From the cell containing the given text, extract its center point as [X, Y] coordinate. 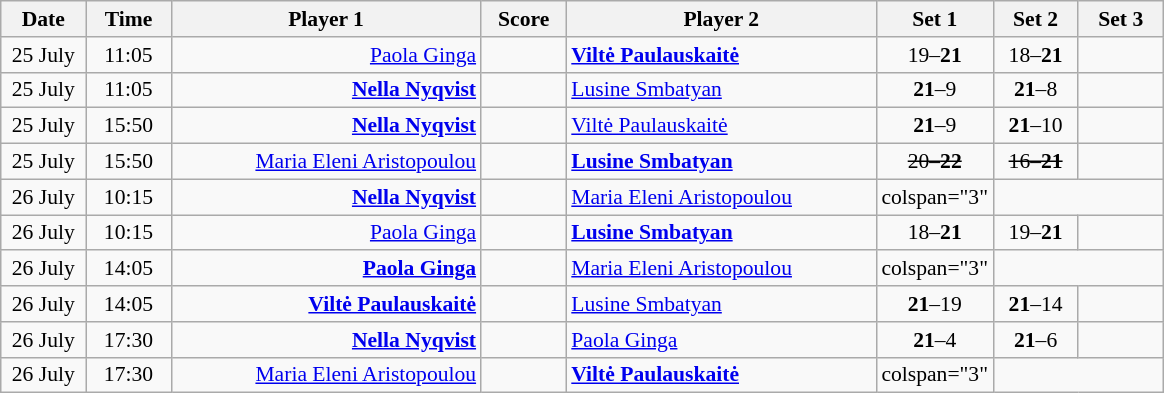
Player 1 [326, 19]
Set 2 [1036, 19]
Player 2 [721, 19]
21–8 [1036, 90]
21–10 [1036, 126]
Set 1 [934, 19]
21–14 [1036, 304]
16–21 [1036, 162]
Score [524, 19]
21–4 [934, 340]
Time [128, 19]
Date [44, 19]
Set 3 [1120, 19]
21–19 [934, 304]
21–6 [1036, 340]
20–22 [934, 162]
